Find where the given text appears and provide that cell's center as [X, Y] coordinate. 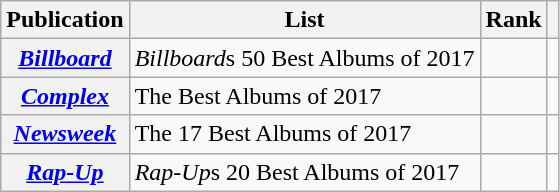
Rap-Ups 20 Best Albums of 2017 [304, 172]
Publication [65, 20]
The 17 Best Albums of 2017 [304, 134]
List [304, 20]
Rap-Up [65, 172]
Complex [65, 96]
Newsweek [65, 134]
The Best Albums of 2017 [304, 96]
Billboard [65, 58]
Billboards 50 Best Albums of 2017 [304, 58]
Rank [514, 20]
